Return (X, Y) of the center of cell containing provided text 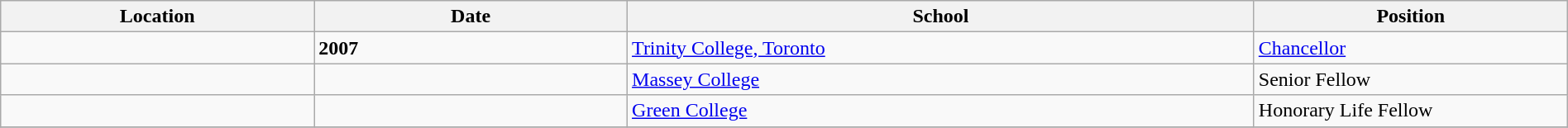
Honorary Life Fellow (1411, 111)
Trinity College, Toronto (941, 48)
2007 (471, 48)
Green College (941, 111)
Senior Fellow (1411, 79)
Position (1411, 17)
Location (157, 17)
Date (471, 17)
Chancellor (1411, 48)
School (941, 17)
Massey College (941, 79)
